Extract the (x, y) coordinate from the center of the cell holding the provided text.  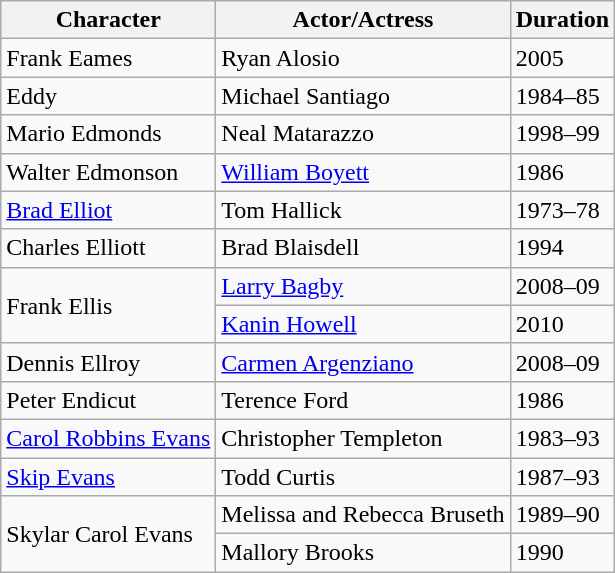
Brad Elliot (108, 210)
Neal Matarazzo (363, 134)
Todd Curtis (363, 477)
Ryan Alosio (363, 58)
Peter Endicut (108, 400)
1984–85 (562, 96)
Melissa and Rebecca Bruseth (363, 515)
2010 (562, 324)
Eddy (108, 96)
Character (108, 20)
Frank Ellis (108, 305)
Kanin Howell (363, 324)
Walter Edmonson (108, 172)
Michael Santiago (363, 96)
1983–93 (562, 438)
Larry Bagby (363, 286)
Carol Robbins Evans (108, 438)
1990 (562, 553)
Frank Eames (108, 58)
Mallory Brooks (363, 553)
Charles Elliott (108, 248)
1989–90 (562, 515)
1987–93 (562, 477)
Dennis Ellroy (108, 362)
Carmen Argenziano (363, 362)
Brad Blaisdell (363, 248)
Tom Hallick (363, 210)
Christopher Templeton (363, 438)
1973–78 (562, 210)
1998–99 (562, 134)
Skip Evans (108, 477)
2005 (562, 58)
1994 (562, 248)
Duration (562, 20)
Mario Edmonds (108, 134)
Actor/Actress (363, 20)
William Boyett (363, 172)
Terence Ford (363, 400)
Skylar Carol Evans (108, 534)
